Return the [x, y] coordinate for the center point of the cell that contains the specified text.  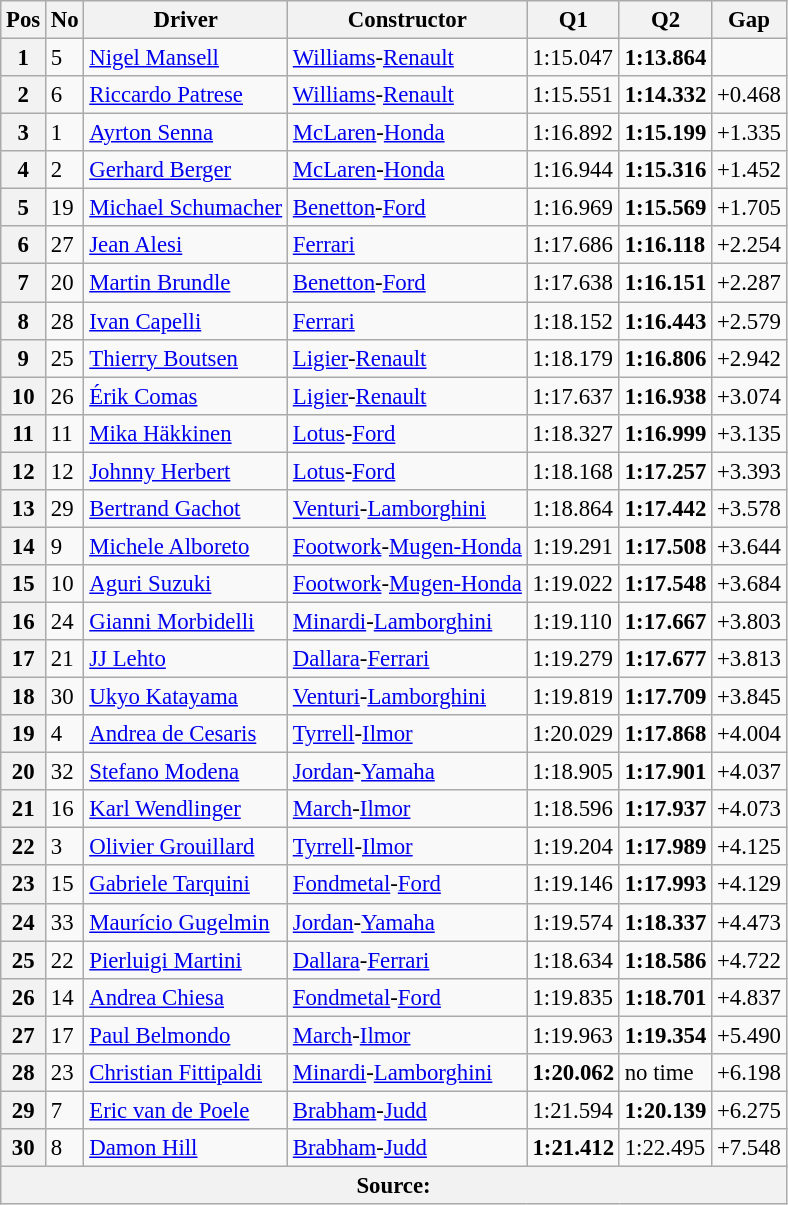
JJ Lehto [186, 659]
Gianni Morbidelli [186, 621]
Jean Alesi [186, 245]
1:19.279 [573, 659]
+6.275 [750, 1110]
1:18.864 [573, 509]
1:18.596 [573, 809]
1:13.864 [665, 58]
32 [65, 772]
1:16.969 [573, 208]
1:16.806 [665, 358]
Érik Comas [186, 396]
1:16.999 [665, 433]
1:19.819 [573, 697]
Pierluigi Martini [186, 960]
1:16.892 [573, 133]
+2.254 [750, 245]
+1.335 [750, 133]
1:19.204 [573, 847]
Christian Fittipaldi [186, 1073]
+3.135 [750, 433]
1:18.701 [665, 997]
Nigel Mansell [186, 58]
Johnny Herbert [186, 471]
1:18.337 [665, 922]
Michele Alboreto [186, 546]
1:18.586 [665, 960]
Andrea de Cesaris [186, 734]
Ukyo Katayama [186, 697]
1:15.569 [665, 208]
1:15.199 [665, 133]
+4.837 [750, 997]
1:17.868 [665, 734]
1:16.118 [665, 245]
1:18.634 [573, 960]
+3.393 [750, 471]
1:17.508 [665, 546]
1:16.944 [573, 170]
Source: [394, 1185]
+3.074 [750, 396]
+5.490 [750, 1035]
1:15.047 [573, 58]
1:17.993 [665, 885]
Gabriele Tarquini [186, 885]
1:14.332 [665, 95]
Eric van de Poele [186, 1110]
1:21.412 [573, 1148]
1:18.905 [573, 772]
1:15.316 [665, 170]
1:18.327 [573, 433]
1:22.495 [665, 1148]
Gap [750, 20]
1:17.667 [665, 621]
1:20.139 [665, 1110]
1:20.029 [573, 734]
+4.125 [750, 847]
Martin Brundle [186, 283]
1:17.257 [665, 471]
1:19.110 [573, 621]
Pos [24, 20]
+4.722 [750, 960]
Karl Wendlinger [186, 809]
no time [665, 1073]
1:17.548 [665, 584]
Mika Häkkinen [186, 433]
+3.578 [750, 509]
+4.473 [750, 922]
1:19.291 [573, 546]
+6.198 [750, 1073]
Bertrand Gachot [186, 509]
Olivier Grouillard [186, 847]
Michael Schumacher [186, 208]
+1.452 [750, 170]
Damon Hill [186, 1148]
1:15.551 [573, 95]
Constructor [407, 20]
1:18.179 [573, 358]
+2.287 [750, 283]
1:21.594 [573, 1110]
1:17.638 [573, 283]
Riccardo Patrese [186, 95]
Paul Belmondo [186, 1035]
1:16.443 [665, 321]
1:17.989 [665, 847]
Andrea Chiesa [186, 997]
+3.644 [750, 546]
1:19.022 [573, 584]
33 [65, 922]
1:16.938 [665, 396]
1:20.062 [573, 1073]
+3.803 [750, 621]
+3.845 [750, 697]
+4.073 [750, 809]
Thierry Boutsen [186, 358]
Q1 [573, 20]
Ivan Capelli [186, 321]
1:17.937 [665, 809]
No [65, 20]
1:19.354 [665, 1035]
Driver [186, 20]
1:19.146 [573, 885]
+4.129 [750, 885]
+2.579 [750, 321]
13 [24, 509]
+2.942 [750, 358]
1:17.677 [665, 659]
1:19.835 [573, 997]
Stefano Modena [186, 772]
18 [24, 697]
1:16.151 [665, 283]
1:19.574 [573, 922]
Aguri Suzuki [186, 584]
1:17.637 [573, 396]
Q2 [665, 20]
Maurício Gugelmin [186, 922]
+3.813 [750, 659]
+0.468 [750, 95]
+4.037 [750, 772]
1:18.168 [573, 471]
1:18.152 [573, 321]
+7.548 [750, 1148]
Ayrton Senna [186, 133]
1:17.442 [665, 509]
1:17.686 [573, 245]
1:19.963 [573, 1035]
+1.705 [750, 208]
+4.004 [750, 734]
+3.684 [750, 584]
1:17.709 [665, 697]
Gerhard Berger [186, 170]
1:17.901 [665, 772]
